Determine the [x, y] coordinate at the center of the cell enclosing the given text.  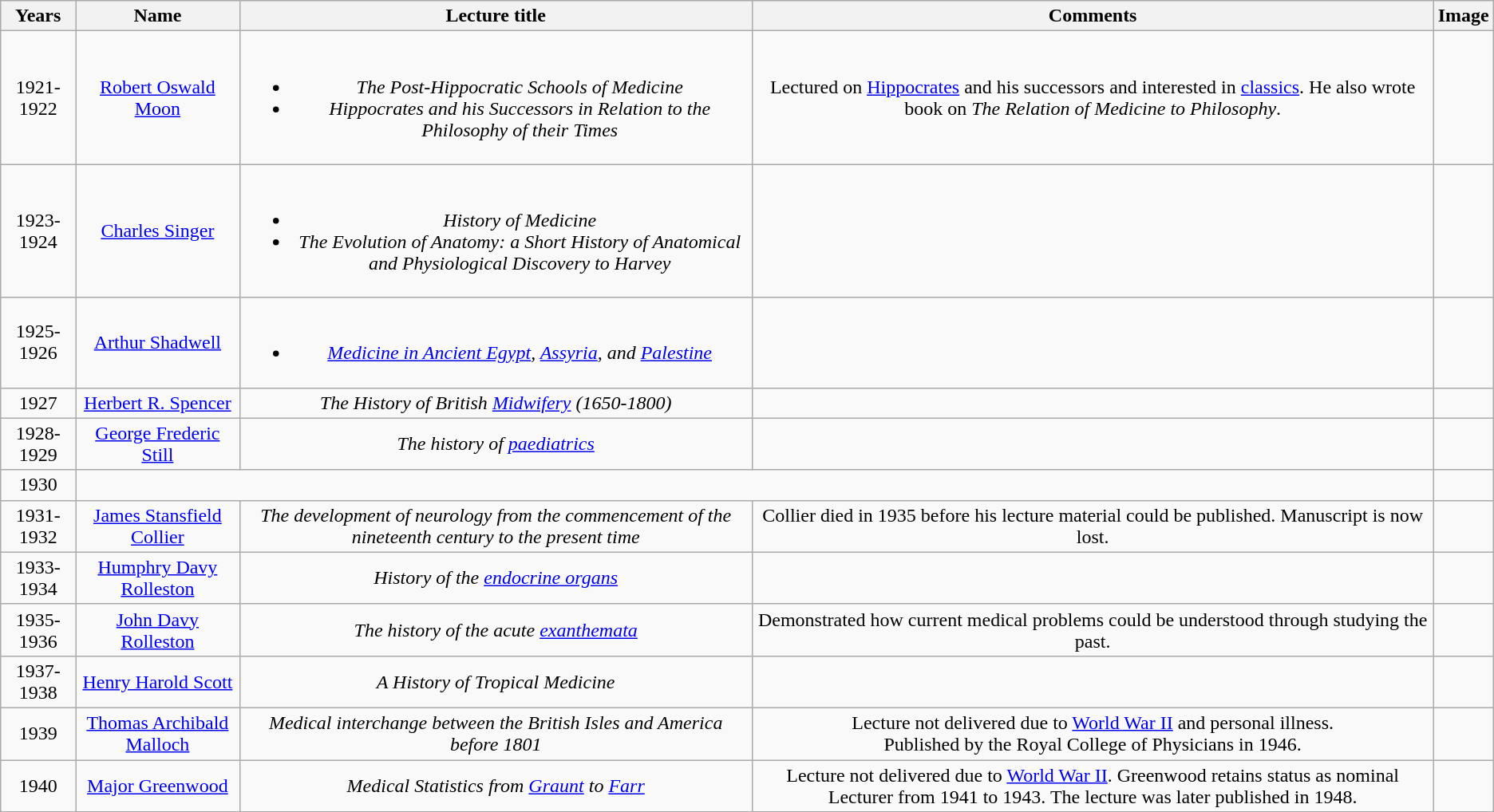
History of MedicineThe Evolution of Anatomy: a Short History of Anatomical and Physiological Discovery to Harvey [496, 231]
1931-1932 [38, 526]
James Stansfield Collier [158, 526]
Name [158, 16]
Medical interchange between the British Isles and America before 1801 [496, 734]
The history of paediatrics [496, 443]
The Post-Hippocratic Schools of MedicineHippocrates and his Successors in Relation to the Philosophy of their Times [496, 97]
1939 [38, 734]
1930 [38, 485]
1933-1934 [38, 577]
Comments [1093, 16]
Lecture not delivered due to World War II. Greenwood retains status as nominal Lecturer from 1941 to 1943. The lecture was later published in 1948. [1093, 785]
Medicine in Ancient Egypt, Assyria, and Palestine [496, 343]
Major Greenwood [158, 785]
Collier died in 1935 before his lecture material could be published. Manuscript is now lost. [1093, 526]
Lecture title [496, 16]
1925-1926 [38, 343]
Charles Singer [158, 231]
Lectured on Hippocrates and his successors and interested in classics. He also wrote book on The Relation of Medicine to Philosophy. [1093, 97]
Demonstrated how current medical problems could be understood through studying the past. [1093, 630]
The history of the acute exanthemata [496, 630]
1935-1936 [38, 630]
1927 [38, 403]
Thomas Archibald Malloch [158, 734]
1921-1922 [38, 97]
The development of neurology from the commencement of the nineteenth century to the present time [496, 526]
A History of Tropical Medicine [496, 681]
Henry Harold Scott [158, 681]
1937-1938 [38, 681]
Robert Oswald Moon [158, 97]
Years [38, 16]
George Frederic Still [158, 443]
Humphry Davy Rolleston [158, 577]
Image [1464, 16]
1940 [38, 785]
History of the endocrine organs [496, 577]
The History of British Midwifery (1650-1800) [496, 403]
Medical Statistics from Graunt to Farr [496, 785]
1923-1924 [38, 231]
Lecture not delivered due to World War II and personal illness.Published by the Royal College of Physicians in 1946. [1093, 734]
John Davy Rolleston [158, 630]
1928-1929 [38, 443]
Herbert R. Spencer [158, 403]
Arthur Shadwell [158, 343]
